Extract the (X, Y) coordinate from the center of the cell holding the provided text.  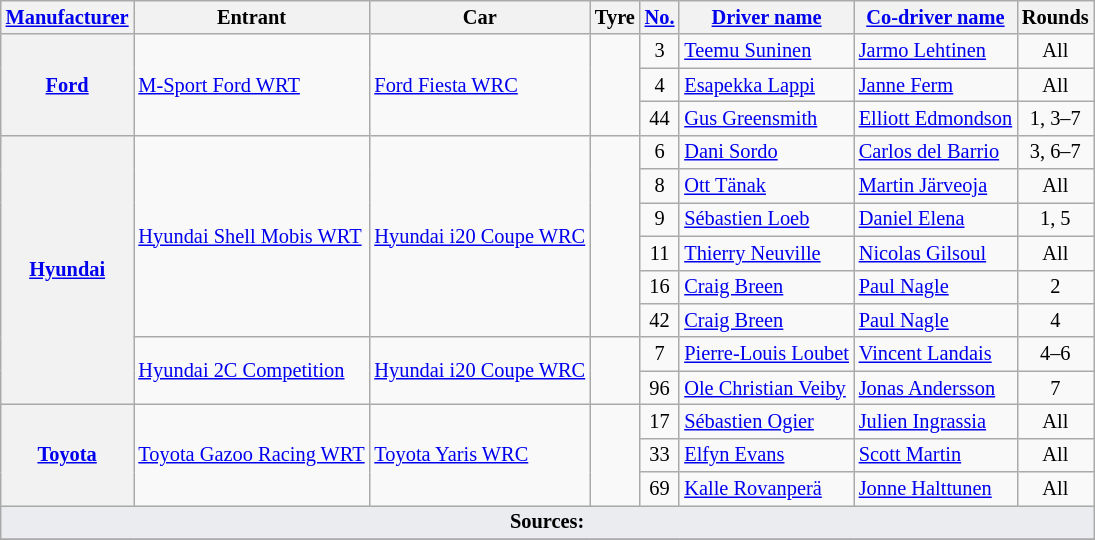
Julien Ingrassia (936, 421)
Esapekka Lappi (766, 85)
Toyota (68, 454)
9 (660, 219)
Carlos del Barrio (936, 152)
Ott Tänak (766, 186)
Janne Ferm (936, 85)
44 (660, 118)
Thierry Neuville (766, 253)
16 (660, 287)
No. (660, 17)
Gus Greensmith (766, 118)
Hyundai (68, 270)
Driver name (766, 17)
Elfyn Evans (766, 455)
6 (660, 152)
2 (1056, 287)
Hyundai Shell Mobis WRT (252, 236)
1, 3–7 (1056, 118)
Tyre (615, 17)
Martin Järveoja (936, 186)
3, 6–7 (1056, 152)
Jonas Andersson (936, 388)
17 (660, 421)
69 (660, 489)
Ford (68, 84)
Toyota Gazoo Racing WRT (252, 454)
11 (660, 253)
Rounds (1056, 17)
Sébastien Loeb (766, 219)
Daniel Elena (936, 219)
Toyota Yaris WRC (480, 454)
42 (660, 320)
Car (480, 17)
Pierre-Louis Loubet (766, 354)
Ford Fiesta WRC (480, 84)
Scott Martin (936, 455)
1, 5 (1056, 219)
Jonne Halttunen (936, 489)
Elliott Edmondson (936, 118)
4–6 (1056, 354)
M-Sport Ford WRT (252, 84)
Jarmo Lehtinen (936, 51)
Hyundai 2C Competition (252, 370)
Teemu Suninen (766, 51)
Dani Sordo (766, 152)
Sources: (548, 522)
Vincent Landais (936, 354)
Kalle Rovanperä (766, 489)
8 (660, 186)
Entrant (252, 17)
96 (660, 388)
Manufacturer (68, 17)
Ole Christian Veiby (766, 388)
Sébastien Ogier (766, 421)
Nicolas Gilsoul (936, 253)
Co-driver name (936, 17)
3 (660, 51)
33 (660, 455)
